Find where the given text appears and provide that cell's center as [x, y] coordinate. 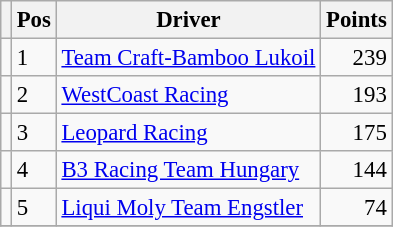
Liqui Moly Team Engstler [188, 208]
B3 Racing Team Hungary [188, 170]
2 [34, 95]
4 [34, 170]
175 [356, 133]
Pos [34, 20]
Team Craft-Bamboo Lukoil [188, 58]
239 [356, 58]
1 [34, 58]
5 [34, 208]
Points [356, 20]
Driver [188, 20]
74 [356, 208]
3 [34, 133]
193 [356, 95]
WestCoast Racing [188, 95]
144 [356, 170]
Leopard Racing [188, 133]
